Capture the cell that displays the provided text and extract its (X, Y) central coordinate. 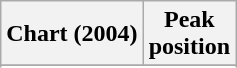
Chart (2004) (72, 34)
Peakposition (189, 34)
